Return (X, Y) of the center of cell containing provided text 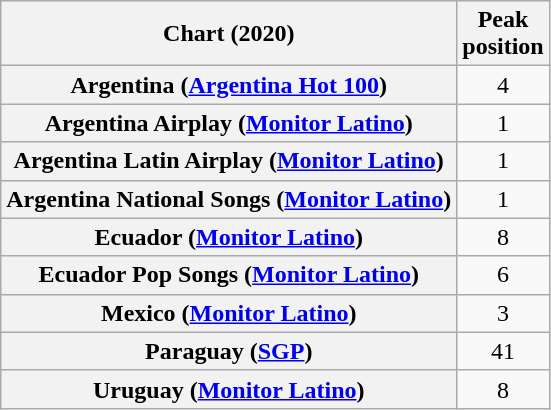
Mexico (Monitor Latino) (229, 313)
Uruguay (Monitor Latino) (229, 389)
Argentina National Songs (Monitor Latino) (229, 199)
41 (503, 351)
4 (503, 85)
Chart (2020) (229, 34)
Paraguay (SGP) (229, 351)
Peakposition (503, 34)
Ecuador Pop Songs (Monitor Latino) (229, 275)
3 (503, 313)
Argentina Latin Airplay (Monitor Latino) (229, 161)
6 (503, 275)
Argentina Airplay (Monitor Latino) (229, 123)
Argentina (Argentina Hot 100) (229, 85)
Ecuador (Monitor Latino) (229, 237)
